Pinpoint the cell where the given text exists, returning its (X, Y) midpoint coordinate. 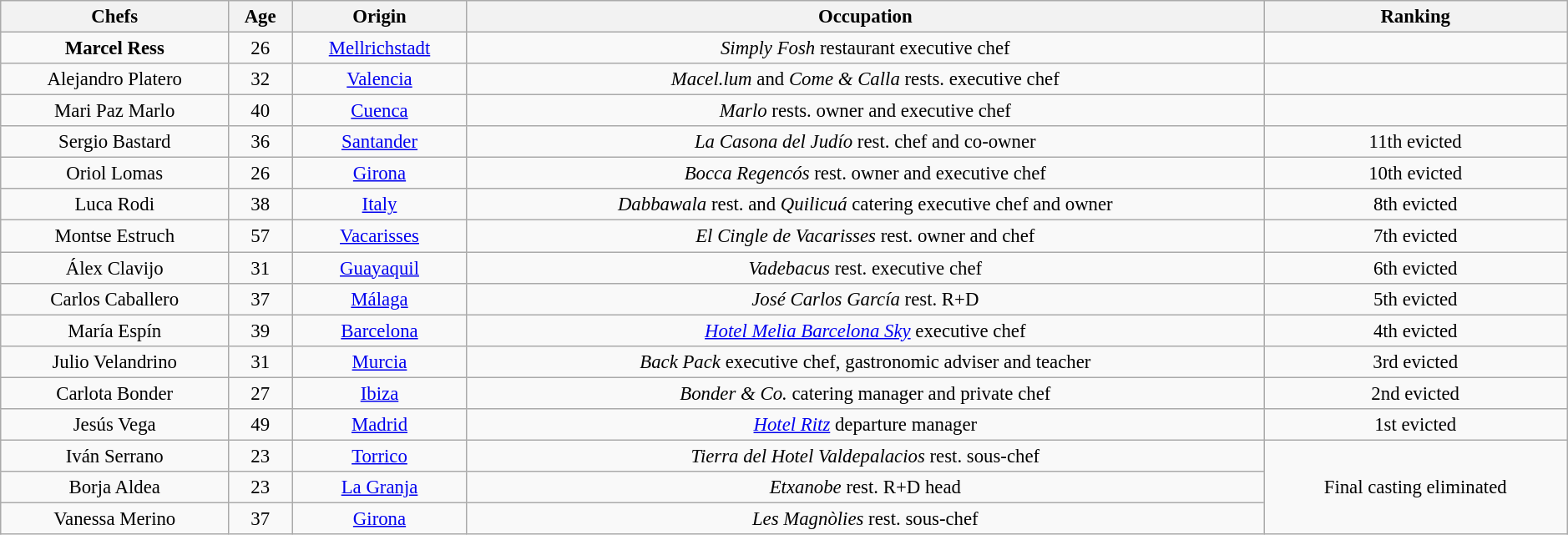
Sergio Bastard (114, 142)
Cuenca (379, 111)
Luca Rodi (114, 204)
María Espín (114, 331)
Macel.lum and Come & Calla rests. executive chef (865, 79)
La Granja (379, 487)
Tierra del Hotel Valdepalacios rest. sous-chef (865, 456)
Mellrichstadt (379, 48)
8th evicted (1416, 204)
Simply Fosh restaurant executive chef (865, 48)
Dabbawala rest. and Quilicuá catering executive chef and owner (865, 204)
7th evicted (1416, 236)
Montse Estruch (114, 236)
6th evicted (1416, 268)
32 (260, 79)
5th evicted (1416, 299)
3rd evicted (1416, 361)
49 (260, 424)
Marlo rests. owner and executive chef (865, 111)
10th evicted (1416, 174)
Italy (379, 204)
Carlos Caballero (114, 299)
Hotel Melia Barcelona Sky executive chef (865, 331)
Julio Velandrino (114, 361)
Oriol Lomas (114, 174)
Age (260, 17)
Guayaquil (379, 268)
Les Magnòlies rest. sous-chef (865, 518)
38 (260, 204)
1st evicted (1416, 424)
2nd evicted (1416, 393)
Torrico (379, 456)
57 (260, 236)
Vanessa Merino (114, 518)
4th evicted (1416, 331)
Mari Paz Marlo (114, 111)
Occupation (865, 17)
Etxanobe rest. R+D head (865, 487)
Origin (379, 17)
Alejandro Platero (114, 79)
Bocca Regencós rest. owner and executive chef (865, 174)
Ranking (1416, 17)
Valencia (379, 79)
Santander (379, 142)
Álex Clavijo (114, 268)
La Casona del Judío rest. chef and co-owner (865, 142)
Vacarisses (379, 236)
El Cingle de Vacarisses rest. owner and chef (865, 236)
Madrid (379, 424)
27 (260, 393)
Ibiza (379, 393)
Back Pack executive chef, gastronomic adviser and teacher (865, 361)
Vadebacus rest. executive chef (865, 268)
Hotel Ritz departure manager (865, 424)
Marcel Ress (114, 48)
40 (260, 111)
Final casting eliminated (1416, 487)
Borja Aldea (114, 487)
Murcia (379, 361)
Bonder & Co. catering manager and private chef (865, 393)
Barcelona (379, 331)
11th evicted (1416, 142)
39 (260, 331)
Jesús Vega (114, 424)
Carlota Bonder (114, 393)
Iván Serrano (114, 456)
Málaga (379, 299)
José Carlos García rest. R+D (865, 299)
Chefs (114, 17)
36 (260, 142)
